Return the (X, Y) coordinate for the center point of the cell that contains the specified text.  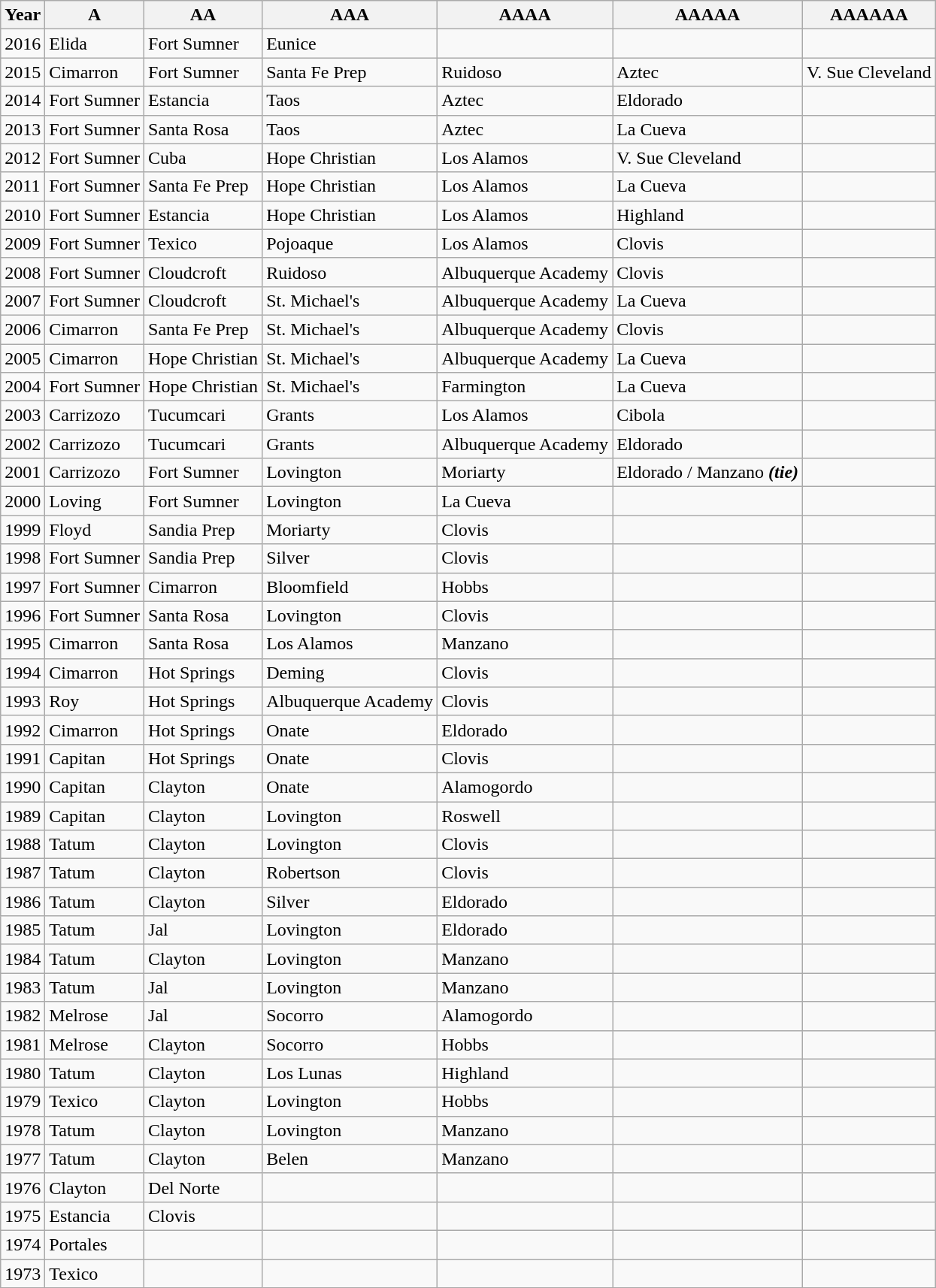
2003 (23, 416)
1998 (23, 558)
Year (23, 15)
1977 (23, 1159)
2000 (23, 501)
2004 (23, 387)
Bloomfield (350, 587)
Cuba (203, 158)
1984 (23, 959)
Del Norte (203, 1187)
1976 (23, 1187)
Los Lunas (350, 1073)
1979 (23, 1102)
1994 (23, 673)
AA (203, 15)
1993 (23, 701)
2013 (23, 129)
2002 (23, 444)
1985 (23, 930)
1988 (23, 845)
1989 (23, 815)
Pojoaque (350, 243)
Portales (95, 1244)
1982 (23, 1016)
1990 (23, 787)
1999 (23, 530)
Eunice (350, 44)
1980 (23, 1073)
2006 (23, 329)
Roswell (525, 815)
2011 (23, 186)
1974 (23, 1244)
1983 (23, 987)
A (95, 15)
1973 (23, 1274)
1981 (23, 1045)
1992 (23, 730)
1987 (23, 873)
Belen (350, 1159)
2016 (23, 44)
Elida (95, 44)
1995 (23, 644)
AAA (350, 15)
Cibola (708, 416)
1986 (23, 902)
2014 (23, 101)
Robertson (350, 873)
Loving (95, 501)
2007 (23, 301)
2012 (23, 158)
1997 (23, 587)
1978 (23, 1130)
AAAA (525, 15)
Farmington (525, 387)
2015 (23, 72)
AAAAAA (869, 15)
Eldorado / Manzano (tie) (708, 473)
Floyd (95, 530)
2005 (23, 358)
1991 (23, 758)
Deming (350, 673)
2001 (23, 473)
2010 (23, 215)
2009 (23, 243)
1975 (23, 1216)
Roy (95, 701)
AAAAA (708, 15)
2008 (23, 272)
1996 (23, 615)
